Detect which cell encompasses the target text, then output its [x, y] center coordinate. 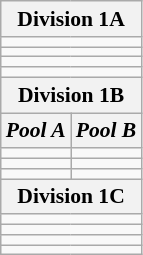
Division 1B [72, 95]
Division 1C [72, 197]
Pool A [36, 131]
Pool B [106, 131]
Division 1A [72, 19]
